Provide the [x, y] coordinate of the cell's center where the given text is located.  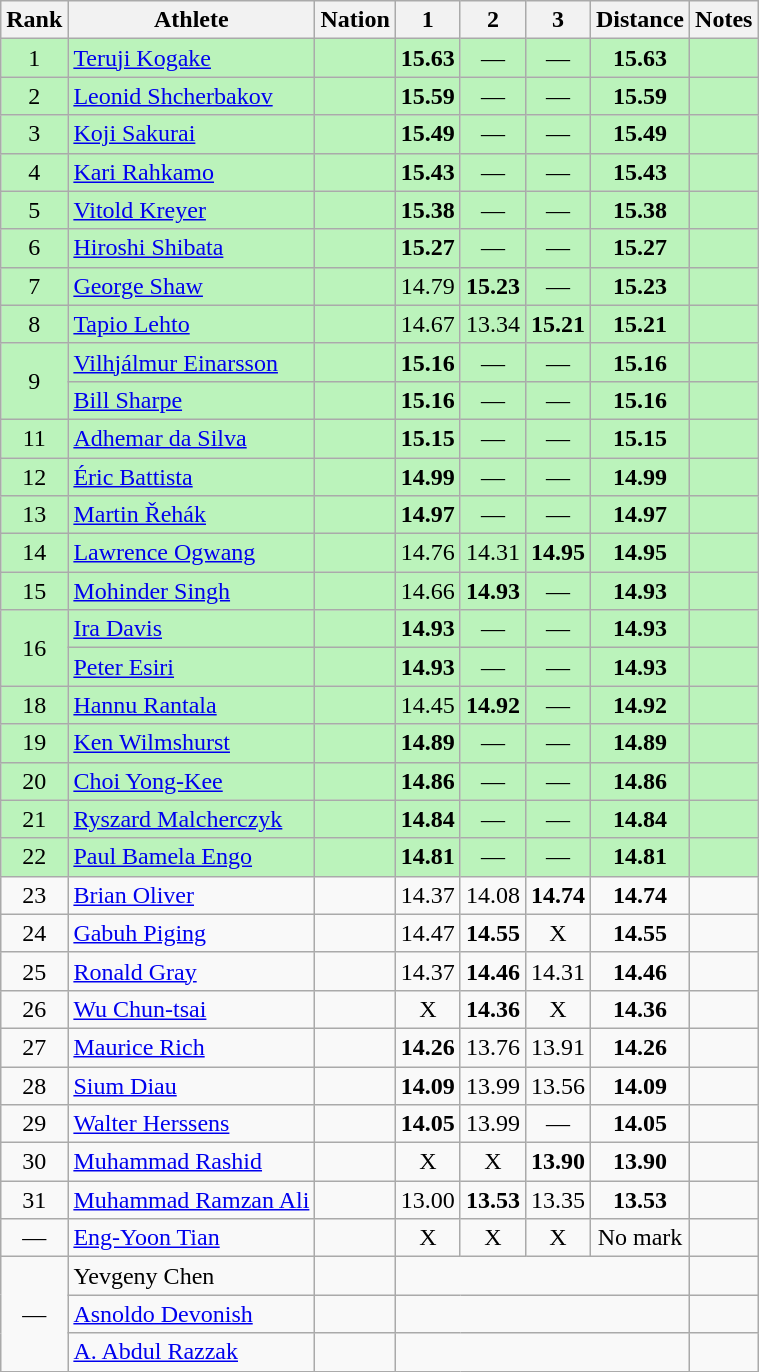
Peter Esiri [192, 667]
26 [34, 1009]
Mohinder Singh [192, 591]
Adhemar da Silva [192, 438]
30 [34, 1162]
Leonid Shcherbakov [192, 96]
4 [34, 172]
Ryszard Malcherczyk [192, 819]
14.79 [428, 286]
28 [34, 1085]
Hiroshi Shibata [192, 248]
14.08 [492, 895]
13.35 [558, 1200]
Yevgeny Chen [192, 1276]
Athlete [192, 20]
23 [34, 895]
14.66 [428, 591]
Walter Herssens [192, 1124]
18 [34, 705]
Ronald Gray [192, 971]
Ken Wilmshurst [192, 743]
Rank [34, 20]
13.76 [492, 1047]
15 [34, 591]
20 [34, 781]
Notes [724, 20]
14.76 [428, 553]
6 [34, 248]
16 [34, 648]
29 [34, 1124]
A. Abdul Razzak [192, 1352]
Vitold Kreyer [192, 210]
31 [34, 1200]
Brian Oliver [192, 895]
Koji Sakurai [192, 134]
27 [34, 1047]
7 [34, 286]
Teruji Kogake [192, 58]
5 [34, 210]
14.47 [428, 933]
No mark [640, 1238]
11 [34, 438]
Martin Řehák [192, 515]
12 [34, 477]
13.00 [428, 1200]
13.91 [558, 1047]
21 [34, 819]
Wu Chun-tsai [192, 1009]
14 [34, 553]
Hannu Rantala [192, 705]
Ira Davis [192, 629]
22 [34, 857]
Kari Rahkamo [192, 172]
Distance [640, 20]
Asnoldo Devonish [192, 1314]
Muhammad Rashid [192, 1162]
Tapio Lehto [192, 324]
14.45 [428, 705]
13 [34, 515]
19 [34, 743]
Muhammad Ramzan Ali [192, 1200]
George Shaw [192, 286]
14.67 [428, 324]
Paul Bamela Engo [192, 857]
24 [34, 933]
Bill Sharpe [192, 400]
Éric Battista [192, 477]
9 [34, 381]
Eng-Yoon Tian [192, 1238]
13.56 [558, 1085]
Vilhjálmur Einarsson [192, 362]
Gabuh Piging [192, 933]
Nation [355, 20]
25 [34, 971]
Lawrence Ogwang [192, 553]
Maurice Rich [192, 1047]
8 [34, 324]
Sium Diau [192, 1085]
13.34 [492, 324]
Choi Yong-Kee [192, 781]
